Provide the (x, y) coordinate of the cell's center where the given text is located.  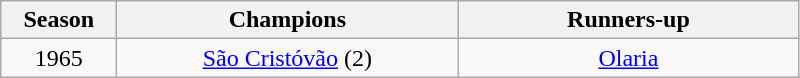
São Cristóvão (2) (288, 58)
Champions (288, 20)
Runners-up (628, 20)
Season (59, 20)
Olaria (628, 58)
1965 (59, 58)
